Output the (x, y) coordinate of the center of the cell containing the given text.  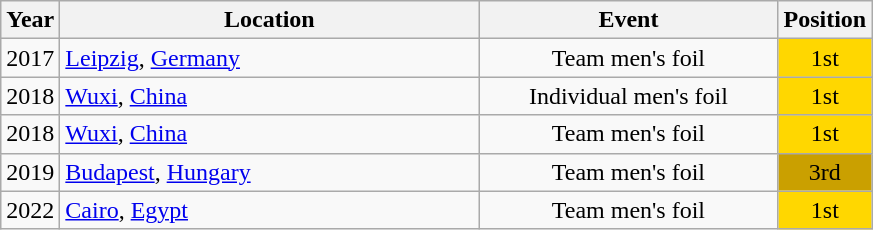
2017 (30, 58)
3rd (825, 172)
Location (270, 20)
Position (825, 20)
Leipzig, Germany (270, 58)
Cairo, Egypt (270, 210)
2022 (30, 210)
Year (30, 20)
2019 (30, 172)
Budapest, Hungary (270, 172)
Individual men's foil (628, 96)
Event (628, 20)
